Scan for the cell matching the given text and deliver its (x, y) coordinate at center. 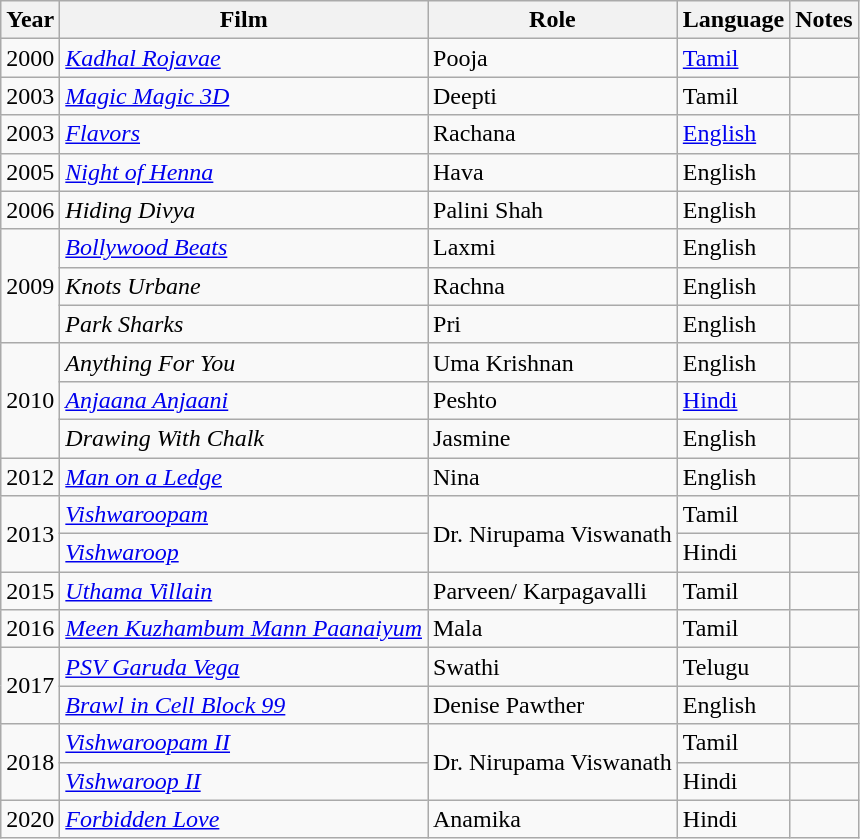
2020 (30, 819)
2016 (30, 629)
Knots Urbane (244, 286)
Flavors (244, 134)
PSV Garuda Vega (244, 667)
Denise Pawther (553, 705)
Anjaana Anjaani (244, 400)
Vishwaroop (244, 553)
Park Sharks (244, 324)
Anamika (553, 819)
Night of Henna (244, 172)
2012 (30, 477)
Swathi (553, 667)
Anything For You (244, 362)
2000 (30, 58)
Drawing With Chalk (244, 438)
2010 (30, 400)
Rachana (553, 134)
Peshto (553, 400)
Parveen/ Karpagavalli (553, 591)
Magic Magic 3D (244, 96)
Role (553, 20)
Kadhal Rojavae (244, 58)
2013 (30, 534)
Meen Kuzhambum Mann Paanaiyum (244, 629)
Vishwaroop II (244, 781)
2015 (30, 591)
Brawl in Cell Block 99 (244, 705)
Film (244, 20)
Rachna (553, 286)
Forbidden Love (244, 819)
Pri (553, 324)
2018 (30, 762)
Mala (553, 629)
Laxmi (553, 248)
Pooja (553, 58)
Uthama Villain (244, 591)
Bollywood Beats (244, 248)
Language (733, 20)
Palini Shah (553, 210)
2005 (30, 172)
Man on a Ledge (244, 477)
Nina (553, 477)
2006 (30, 210)
Deepti (553, 96)
Hiding Divya (244, 210)
Uma Krishnan (553, 362)
Notes (824, 20)
2009 (30, 286)
Year (30, 20)
Jasmine (553, 438)
Hava (553, 172)
Vishwaroopam II (244, 743)
2017 (30, 686)
Telugu (733, 667)
Vishwaroopam (244, 515)
